For the text-containing cell, return its midpoint in [x, y] coordinate format. 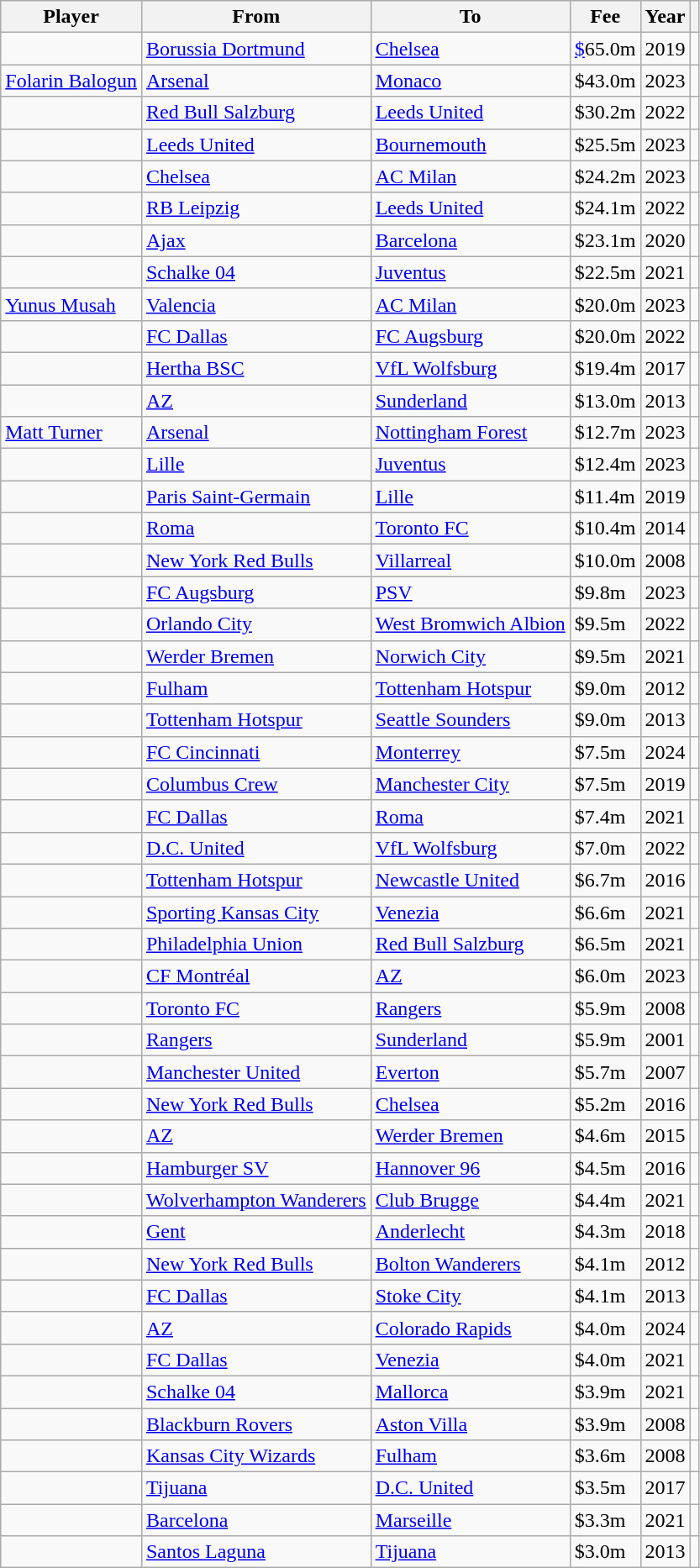
$11.4m [605, 497]
To [471, 17]
2014 [666, 529]
$65.0m [605, 49]
$4.4m [605, 1200]
$23.1m [605, 240]
Colorado Rapids [471, 1328]
$5.7m [605, 1072]
$9.8m [605, 592]
$3.3m [605, 1520]
$6.6m [605, 912]
Folarin Balogun [71, 81]
2018 [666, 1232]
Santos Laguna [255, 1552]
West Bromwich Albion [471, 624]
Ajax [255, 240]
$3.6m [605, 1456]
Yunus Musah [71, 304]
Player [71, 17]
Wolverhampton Wanderers [255, 1200]
Aston Villa [471, 1424]
CF Montréal [255, 976]
$30.2m [605, 113]
$19.4m [605, 368]
$22.5m [605, 272]
Hertha BSC [255, 368]
$4.3m [605, 1232]
$6.7m [605, 880]
Orlando City [255, 624]
From [255, 17]
$25.5m [605, 145]
Newcastle United [471, 880]
$10.0m [605, 560]
RB Leipzig [255, 208]
Kansas City Wizards [255, 1456]
$7.4m [605, 816]
Blackburn Rovers [255, 1424]
PSV [471, 592]
Monterrey [471, 752]
$43.0m [605, 81]
2015 [666, 1136]
$3.0m [605, 1552]
Anderlecht [471, 1232]
Norwich City [471, 656]
Marseille [471, 1520]
$6.5m [605, 944]
Manchester United [255, 1072]
Sporting Kansas City [255, 912]
$6.0m [605, 976]
Paris Saint-Germain [255, 497]
$13.0m [605, 401]
Year [666, 17]
Villarreal [471, 560]
Stoke City [471, 1296]
2001 [666, 1040]
Mallorca [471, 1392]
Fee [605, 17]
$10.4m [605, 529]
Manchester City [471, 784]
$24.1m [605, 208]
$4.5m [605, 1168]
2020 [666, 240]
$12.4m [605, 465]
Hannover 96 [471, 1168]
Columbus Crew [255, 784]
$4.6m [605, 1136]
Gent [255, 1232]
Borussia Dortmund [255, 49]
$3.5m [605, 1488]
Seattle Sounders [471, 720]
$7.0m [605, 848]
Club Brugge [471, 1200]
Philadelphia Union [255, 944]
Bolton Wanderers [471, 1264]
Everton [471, 1072]
Monaco [471, 81]
2007 [666, 1072]
Bournemouth [471, 145]
FC Cincinnati [255, 752]
Matt Turner [71, 433]
$5.2m [605, 1104]
Valencia [255, 304]
Nottingham Forest [471, 433]
Hamburger SV [255, 1168]
$24.2m [605, 176]
$12.7m [605, 433]
